For the text-containing cell, return its midpoint in (X, Y) coordinate format. 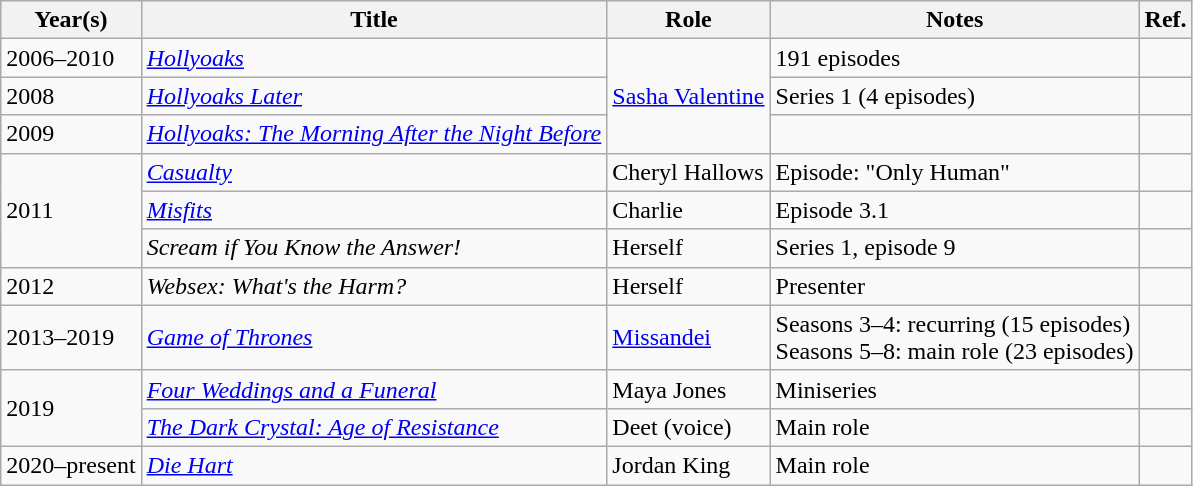
Year(s) (71, 20)
Presenter (954, 286)
2013–2019 (71, 338)
Casualty (374, 172)
Series 1 (4 episodes) (954, 96)
Hollyoaks Later (374, 96)
Ref. (1166, 20)
Misfits (374, 210)
2012 (71, 286)
Jordan King (688, 465)
Seasons 3–4: recurring (15 episodes)Seasons 5–8: main role (23 episodes) (954, 338)
Title (374, 20)
191 episodes (954, 58)
Cheryl Hallows (688, 172)
Game of Thrones (374, 338)
2008 (71, 96)
Hollyoaks: The Morning After the Night Before (374, 134)
2020–present (71, 465)
Notes (954, 20)
Episode 3.1 (954, 210)
Miniseries (954, 389)
Deet (voice) (688, 427)
2019 (71, 408)
Sasha Valentine (688, 96)
2009 (71, 134)
2011 (71, 210)
Maya Jones (688, 389)
Scream if You Know the Answer! (374, 248)
Charlie (688, 210)
Series 1, episode 9 (954, 248)
Role (688, 20)
Hollyoaks (374, 58)
Episode: "Only Human" (954, 172)
Websex: What's the Harm? (374, 286)
Missandei (688, 338)
The Dark Crystal: Age of Resistance (374, 427)
2006–2010 (71, 58)
Four Weddings and a Funeral (374, 389)
Die Hart (374, 465)
